Determine the (X, Y) coordinate at the center of the cell enclosing the given text.  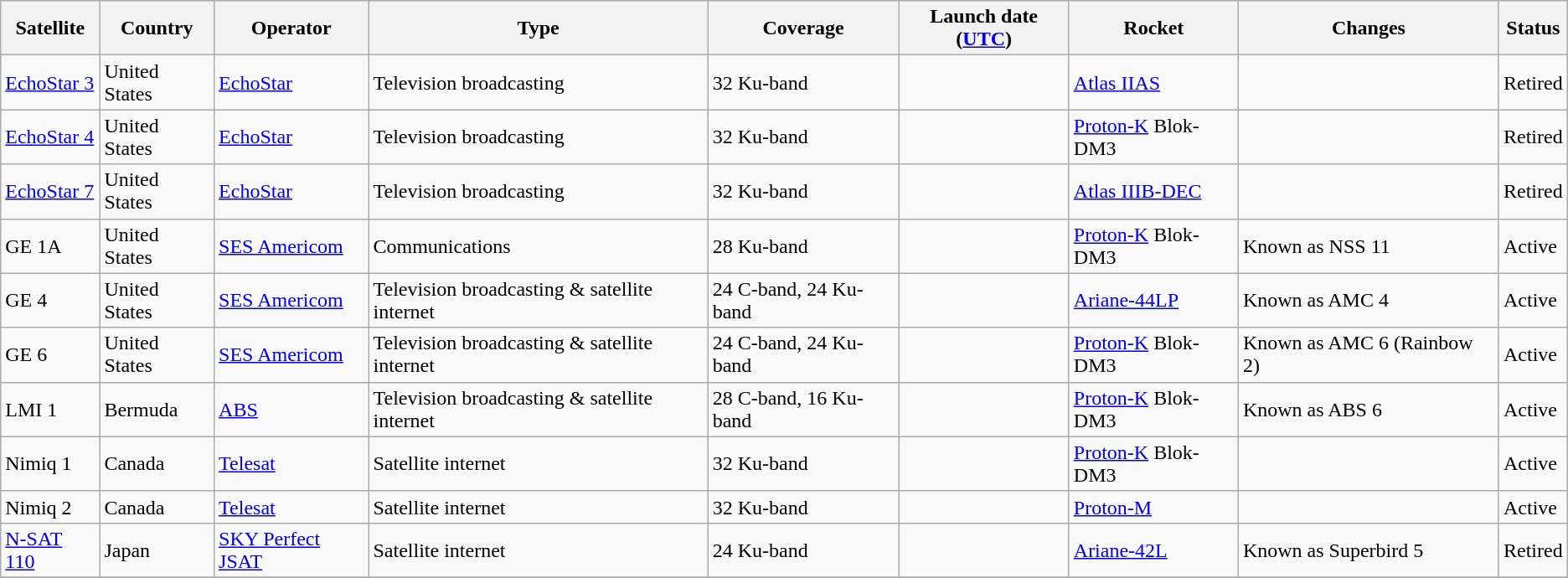
GE 4 (50, 300)
Proton-M (1153, 507)
GE 1A (50, 246)
Country (157, 28)
Coverage (803, 28)
ABS (291, 409)
Nimiq 1 (50, 464)
28 Ku-band (803, 246)
Operator (291, 28)
Ariane-42L (1153, 550)
SKY Perfect JSAT (291, 550)
Communications (538, 246)
Known as AMC 6 (Rainbow 2) (1369, 355)
Known as ABS 6 (1369, 409)
Atlas IIAS (1153, 82)
Known as NSS 11 (1369, 246)
Satellite (50, 28)
24 Ku-band (803, 550)
Bermuda (157, 409)
Known as AMC 4 (1369, 300)
Known as Superbird 5 (1369, 550)
Nimiq 2 (50, 507)
GE 6 (50, 355)
EchoStar 3 (50, 82)
28 C-band, 16 Ku-band (803, 409)
Status (1533, 28)
Rocket (1153, 28)
Changes (1369, 28)
EchoStar 4 (50, 137)
Atlas IIIB-DEC (1153, 191)
Launch date (UTC) (983, 28)
N-SAT 110 (50, 550)
LMI 1 (50, 409)
Ariane-44LP (1153, 300)
Type (538, 28)
Japan (157, 550)
EchoStar 7 (50, 191)
